Provide the [X, Y] coordinate of the cell's center where the given text is located.  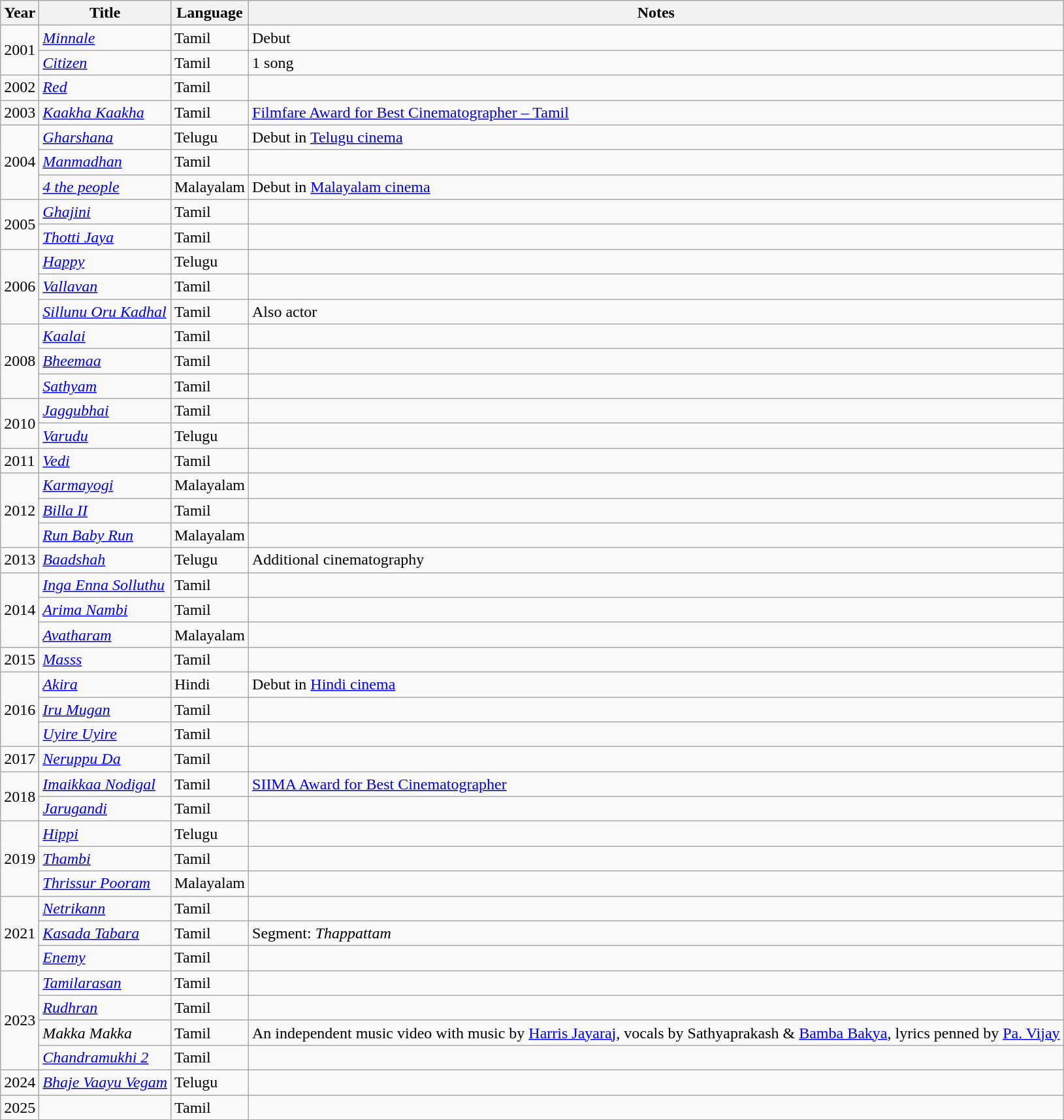
Jaggubhai [105, 411]
Language [209, 13]
2002 [20, 88]
2005 [20, 224]
Masss [105, 659]
Thrissur Pooram [105, 883]
Chandramukhi 2 [105, 1057]
2001 [20, 50]
Rudhran [105, 1008]
Iru Mugan [105, 709]
Tamilarasan [105, 983]
Sillunu Oru Kadhal [105, 312]
2024 [20, 1082]
Run Baby Run [105, 535]
2018 [20, 797]
Happy [105, 261]
Enemy [105, 958]
Netrikann [105, 908]
Hippi [105, 834]
2008 [20, 361]
Kaakha Kaakha [105, 112]
Kaalai [105, 337]
Notes [656, 13]
Filmfare Award for Best Cinematographer – Tamil [656, 112]
Jarugandi [105, 809]
Debut [656, 38]
Hindi [209, 684]
An independent music video with music by Harris Jayaraj, vocals by Sathyaprakash & Bamba Bakya, lyrics penned by Pa. Vijay [656, 1032]
Bheemaa [105, 361]
2004 [20, 162]
Red [105, 88]
Citizen [105, 63]
Makka Makka [105, 1032]
Debut in Telugu cinema [656, 137]
2023 [20, 1020]
Thotti Jaya [105, 237]
Thambi [105, 859]
2021 [20, 933]
Segment: Thappattam [656, 933]
2013 [20, 560]
Gharshana [105, 137]
1 song [656, 63]
Title [105, 13]
Imaikkaa Nodigal [105, 784]
Debut in Hindi cinema [656, 684]
Bhaje Vaayu Vegam [105, 1082]
2016 [20, 709]
Akira [105, 684]
Inga Enna Solluthu [105, 585]
Debut in Malayalam cinema [656, 187]
Sathyam [105, 386]
Year [20, 13]
Billa II [105, 510]
Manmadhan [105, 162]
Kasada Tabara [105, 933]
Uyire Uyire [105, 734]
2025 [20, 1108]
2010 [20, 423]
2011 [20, 461]
Also actor [656, 312]
2015 [20, 659]
Avatharam [105, 634]
Minnale [105, 38]
Varudu [105, 436]
Karmayogi [105, 486]
2014 [20, 610]
4 the people [105, 187]
Vallavan [105, 286]
2012 [20, 510]
2006 [20, 286]
Arima Nambi [105, 610]
2019 [20, 859]
2017 [20, 759]
Ghajini [105, 212]
Baadshah [105, 560]
Vedi [105, 461]
2003 [20, 112]
Neruppu Da [105, 759]
SIIMA Award for Best Cinematographer [656, 784]
Additional cinematography [656, 560]
